Return (x, y) of the center of cell containing provided text 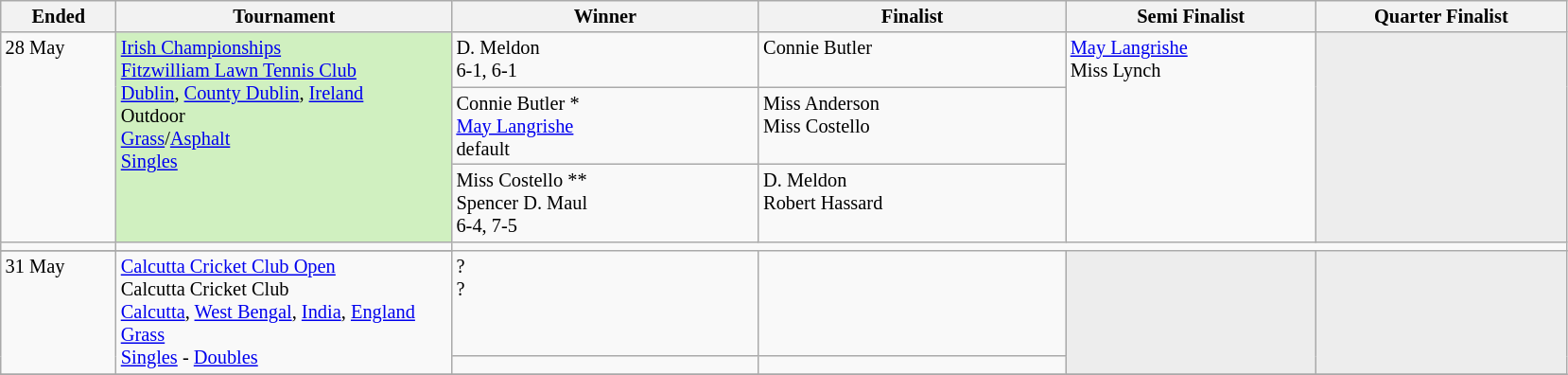
?? (605, 303)
Connie Butler (912, 60)
Winner (605, 16)
Connie Butler * May Langrishedefault (605, 126)
May Langrishe Miss Lynch (1192, 136)
D. Meldon 6-1, 6-1 (605, 60)
28 May (59, 136)
Tournament (284, 16)
Miss Costello ** Spencer D. Maul6-4, 7-5 (605, 203)
Miss Anderson Miss Costello (912, 126)
Finalist (912, 16)
Quarter Finalist (1441, 16)
D. Meldon Robert Hassard (912, 203)
Semi Finalist (1192, 16)
Ended (59, 16)
Irish Championships Fitzwilliam Lawn Tennis ClubDublin, County Dublin, IrelandOutdoorGrass/AsphaltSingles (284, 136)
31 May (59, 312)
Calcutta Cricket Club OpenCalcutta Cricket ClubCalcutta, West Bengal, India, EnglandGrassSingles - Doubles (284, 312)
